Return (X, Y) of the center of cell containing provided text 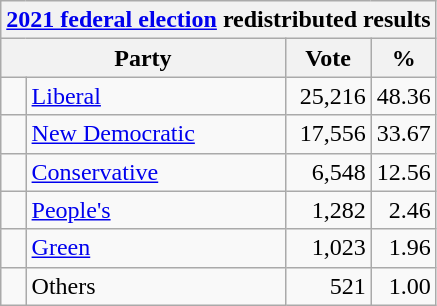
New Democratic (156, 134)
2021 federal election redistributed results (218, 20)
Party (143, 58)
6,548 (328, 172)
People's (156, 210)
48.36 (404, 96)
25,216 (328, 96)
Vote (328, 58)
Conservative (156, 172)
1.00 (404, 286)
Green (156, 248)
1.96 (404, 248)
12.56 (404, 172)
2.46 (404, 210)
33.67 (404, 134)
17,556 (328, 134)
Liberal (156, 96)
% (404, 58)
1,023 (328, 248)
Others (156, 286)
1,282 (328, 210)
521 (328, 286)
